Locate the cell with the specified text and output its (x, y) center coordinate. 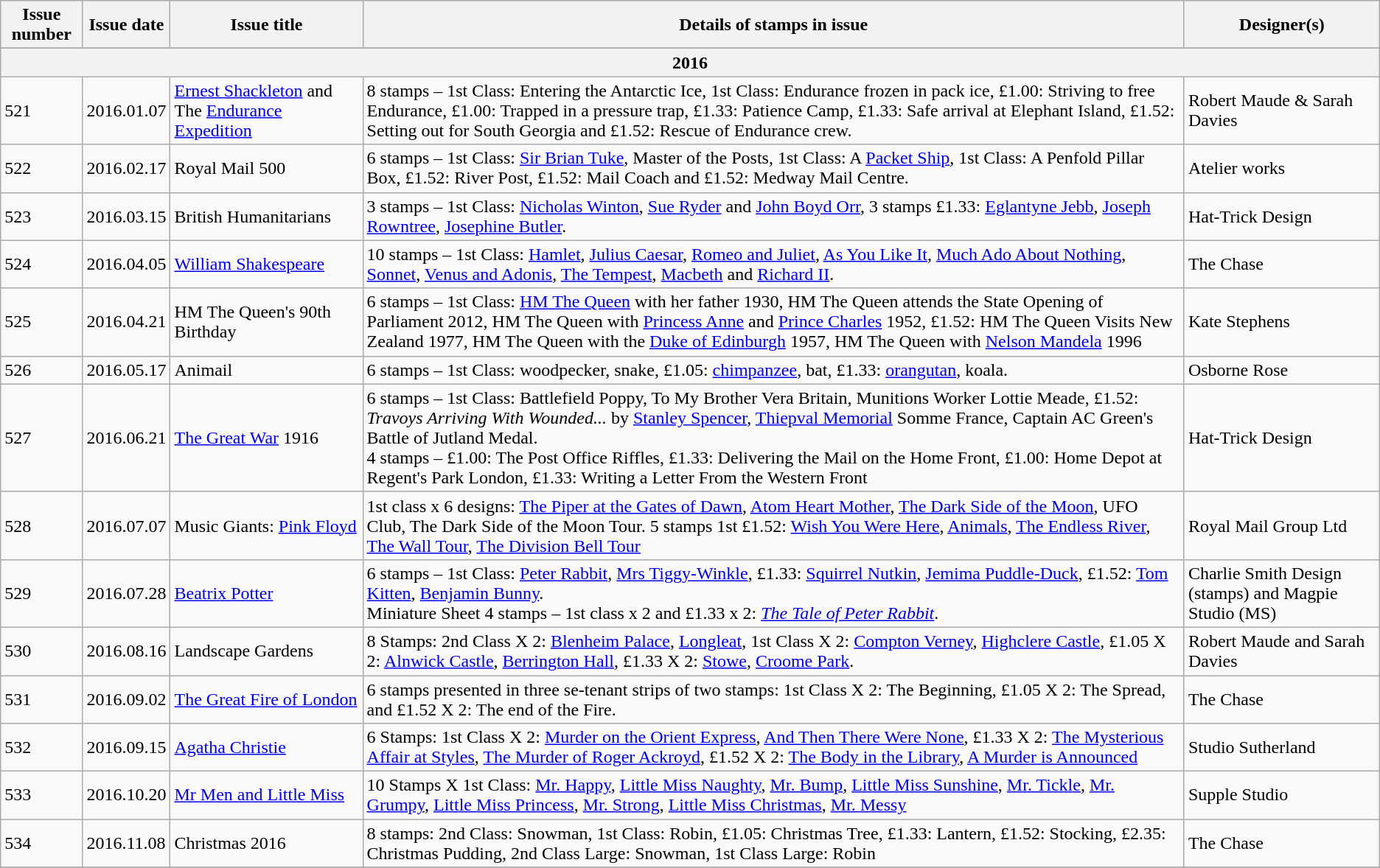
2016.03.15 (127, 217)
529 (41, 593)
530 (41, 651)
534 (41, 843)
6 stamps presented in three se-tenant strips of two stamps: 1st Class X 2: The Beginning, £1.05 X 2: The Spread, and £1.52 X 2: The end of the Fire. (773, 699)
523 (41, 217)
2016 (690, 63)
Music Giants: Pink Floyd (267, 525)
Royal Mail Group Ltd (1281, 525)
Issue date (127, 25)
Issue title (267, 25)
532 (41, 747)
524 (41, 264)
Animail (267, 370)
533 (41, 796)
2016.04.21 (127, 322)
Osborne Rose (1281, 370)
528 (41, 525)
Landscape Gardens (267, 651)
The Great Fire of London (267, 699)
Issue number (41, 25)
British Humanitarians (267, 217)
HM The Queen's 90th Birthday (267, 322)
2016.04.05 (127, 264)
Christmas 2016 (267, 843)
William Shakespeare (267, 264)
2016.05.17 (127, 370)
Ernest Shackleton and The Endurance Expedition (267, 111)
Studio Sutherland (1281, 747)
2016.08.16 (127, 651)
531 (41, 699)
6 stamps – 1st Class: woodpecker, snake, £1.05: chimpanzee, bat, £1.33: orangutan, koala. (773, 370)
Designer(s) (1281, 25)
2016.10.20 (127, 796)
526 (41, 370)
Details of stamps in issue (773, 25)
Charlie Smith Design (stamps) and Magpie Studio (MS) (1281, 593)
527 (41, 438)
Beatrix Potter (267, 593)
3 stamps – 1st Class: Nicholas Winton, Sue Ryder and John Boyd Orr, 3 stamps £1.33: Eglantyne Jebb, Joseph Rowntree, Josephine Butler. (773, 217)
Kate Stephens (1281, 322)
2016.02.17 (127, 168)
Royal Mail 500 (267, 168)
Robert Maude and Sarah Davies (1281, 651)
Robert Maude & Sarah Davies (1281, 111)
522 (41, 168)
2016.07.28 (127, 593)
Supple Studio (1281, 796)
2016.06.21 (127, 438)
521 (41, 111)
2016.07.07 (127, 525)
525 (41, 322)
Atelier works (1281, 168)
Agatha Christie (267, 747)
The Great War 1916 (267, 438)
2016.09.15 (127, 747)
Mr Men and Little Miss (267, 796)
2016.09.02 (127, 699)
2016.01.07 (127, 111)
2016.11.08 (127, 843)
